Extract the [X, Y] coordinate from the center of the cell holding the provided text.  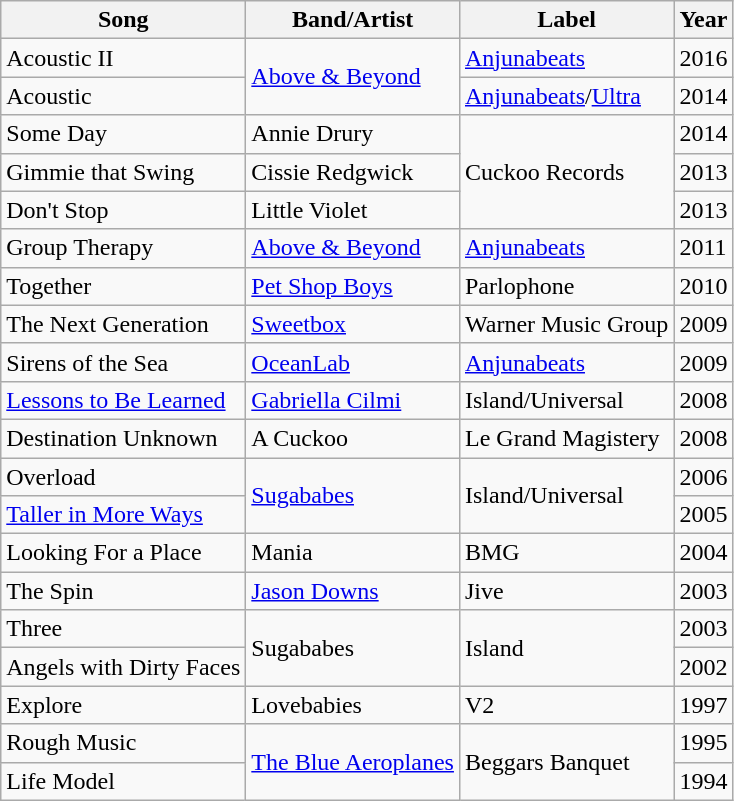
Three [124, 629]
Sirens of the Sea [124, 362]
Little Violet [353, 210]
Acoustic [124, 96]
Jive [566, 591]
Lessons to Be Learned [124, 400]
Sweetbox [353, 324]
Song [124, 20]
Together [124, 286]
Cissie Redgwick [353, 172]
2006 [704, 477]
Annie Drury [353, 134]
Band/Artist [353, 20]
Island [566, 648]
Warner Music Group [566, 324]
Gimmie that Swing [124, 172]
Angels with Dirty Faces [124, 667]
Le Grand Magistery [566, 438]
Taller in More Ways [124, 515]
Jason Downs [353, 591]
Don't Stop [124, 210]
2002 [704, 667]
Some Day [124, 134]
Anjunabeats/Ultra [566, 96]
Looking For a Place [124, 553]
Mania [353, 553]
Rough Music [124, 743]
The Next Generation [124, 324]
2016 [704, 58]
Beggars Banquet [566, 762]
Group Therapy [124, 248]
Parlophone [566, 286]
Label [566, 20]
V2 [566, 705]
Acoustic II [124, 58]
Destination Unknown [124, 438]
Lovebabies [353, 705]
Overload [124, 477]
Year [704, 20]
Life Model [124, 781]
The Blue Aeroplanes [353, 762]
OceanLab [353, 362]
Gabriella Cilmi [353, 400]
A Cuckoo [353, 438]
2004 [704, 553]
2010 [704, 286]
Explore [124, 705]
Cuckoo Records [566, 172]
1997 [704, 705]
1995 [704, 743]
Pet Shop Boys [353, 286]
1994 [704, 781]
BMG [566, 553]
The Spin [124, 591]
2011 [704, 248]
2005 [704, 515]
